Identify which cell holds the provided text, then report its (x, y) central coordinate. 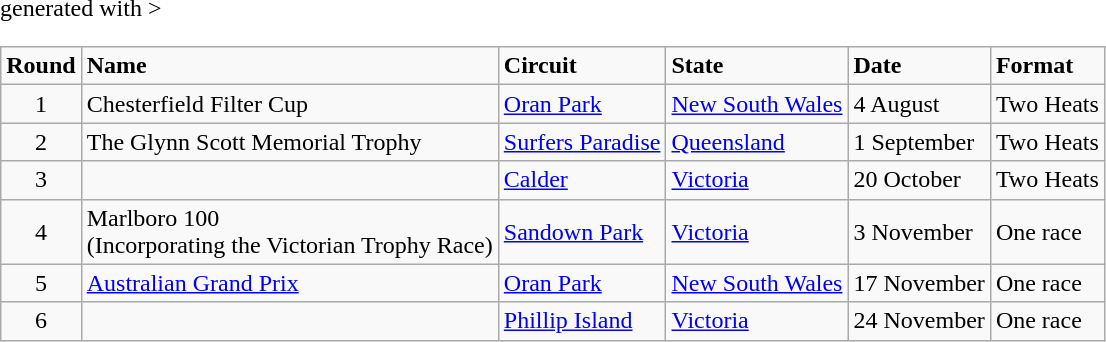
4 (41, 232)
1 September (919, 142)
17 November (919, 283)
3 November (919, 232)
Name (290, 66)
3 (41, 180)
Round (41, 66)
6 (41, 321)
Queensland (757, 142)
Australian Grand Prix (290, 283)
5 (41, 283)
Format (1047, 66)
Sandown Park (582, 232)
1 (41, 104)
2 (41, 142)
Chesterfield Filter Cup (290, 104)
Phillip Island (582, 321)
Marlboro 100 (Incorporating the Victorian Trophy Race) (290, 232)
The Glynn Scott Memorial Trophy (290, 142)
Calder (582, 180)
Circuit (582, 66)
Date (919, 66)
24 November (919, 321)
Surfers Paradise (582, 142)
20 October (919, 180)
State (757, 66)
4 August (919, 104)
